Locate the cell with the specified text and output its (x, y) center coordinate. 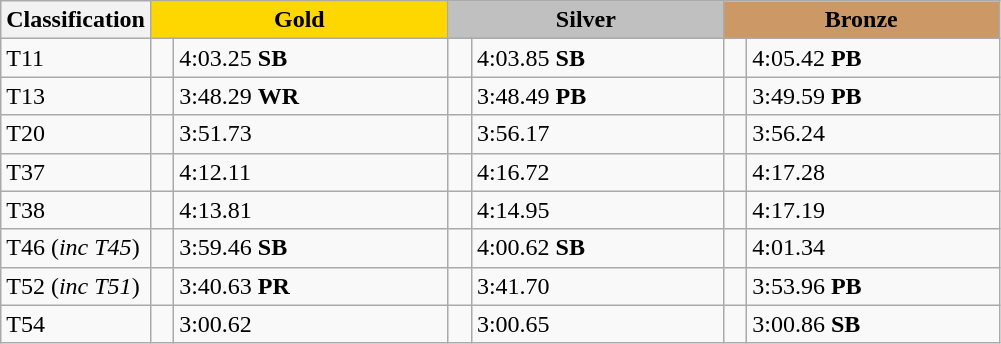
Silver (586, 20)
3:00.86 SB (873, 324)
T54 (76, 324)
3:59.46 SB (312, 248)
3:49.59 PB (873, 96)
4:01.34 (873, 248)
3:56.24 (873, 134)
3:48.29 WR (312, 96)
4:14.95 (597, 210)
4:03.25 SB (312, 58)
4:12.11 (312, 172)
3:40.63 PR (312, 286)
3:41.70 (597, 286)
4:16.72 (597, 172)
T20 (76, 134)
T38 (76, 210)
T46 (inc T45) (76, 248)
Bronze (862, 20)
T11 (76, 58)
3:48.49 PB (597, 96)
3:56.17 (597, 134)
4:17.28 (873, 172)
4:00.62 SB (597, 248)
4:03.85 SB (597, 58)
Gold (299, 20)
3:51.73 (312, 134)
T52 (inc T51) (76, 286)
T13 (76, 96)
4:05.42 PB (873, 58)
T37 (76, 172)
4:17.19 (873, 210)
3:53.96 PB (873, 286)
4:13.81 (312, 210)
3:00.65 (597, 324)
Classification (76, 20)
3:00.62 (312, 324)
